Pinpoint the cell where the given text exists, returning its [x, y] midpoint coordinate. 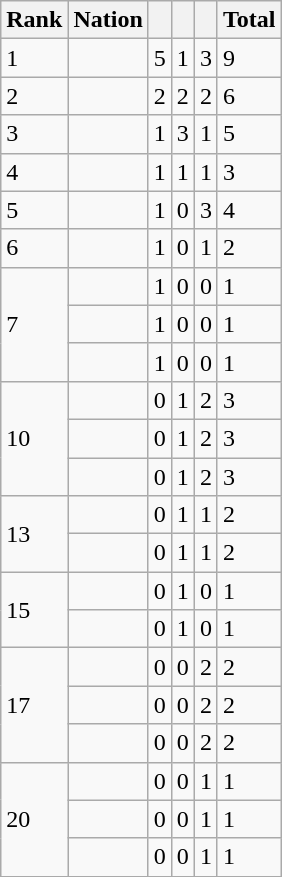
20 [34, 819]
10 [34, 438]
17 [34, 705]
Total [249, 20]
Rank [34, 20]
9 [249, 58]
Nation [108, 20]
7 [34, 324]
13 [34, 534]
15 [34, 610]
